Extract the [x, y] coordinate from the center of the cell holding the provided text.  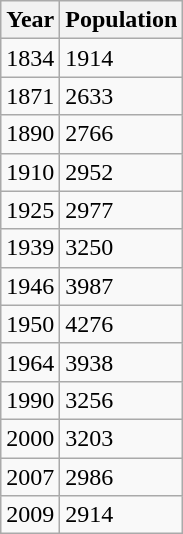
2000 [30, 438]
4276 [122, 324]
1990 [30, 400]
2914 [122, 515]
2766 [122, 134]
1939 [30, 248]
Population [122, 20]
2952 [122, 172]
1950 [30, 324]
3987 [122, 286]
1871 [30, 96]
1925 [30, 210]
2009 [30, 515]
1890 [30, 134]
3250 [122, 248]
3203 [122, 438]
Year [30, 20]
1964 [30, 362]
3256 [122, 400]
2007 [30, 477]
2633 [122, 96]
1834 [30, 58]
2986 [122, 477]
1910 [30, 172]
2977 [122, 210]
3938 [122, 362]
1946 [30, 286]
1914 [122, 58]
